Find where the given text appears and provide that cell's center as [x, y] coordinate. 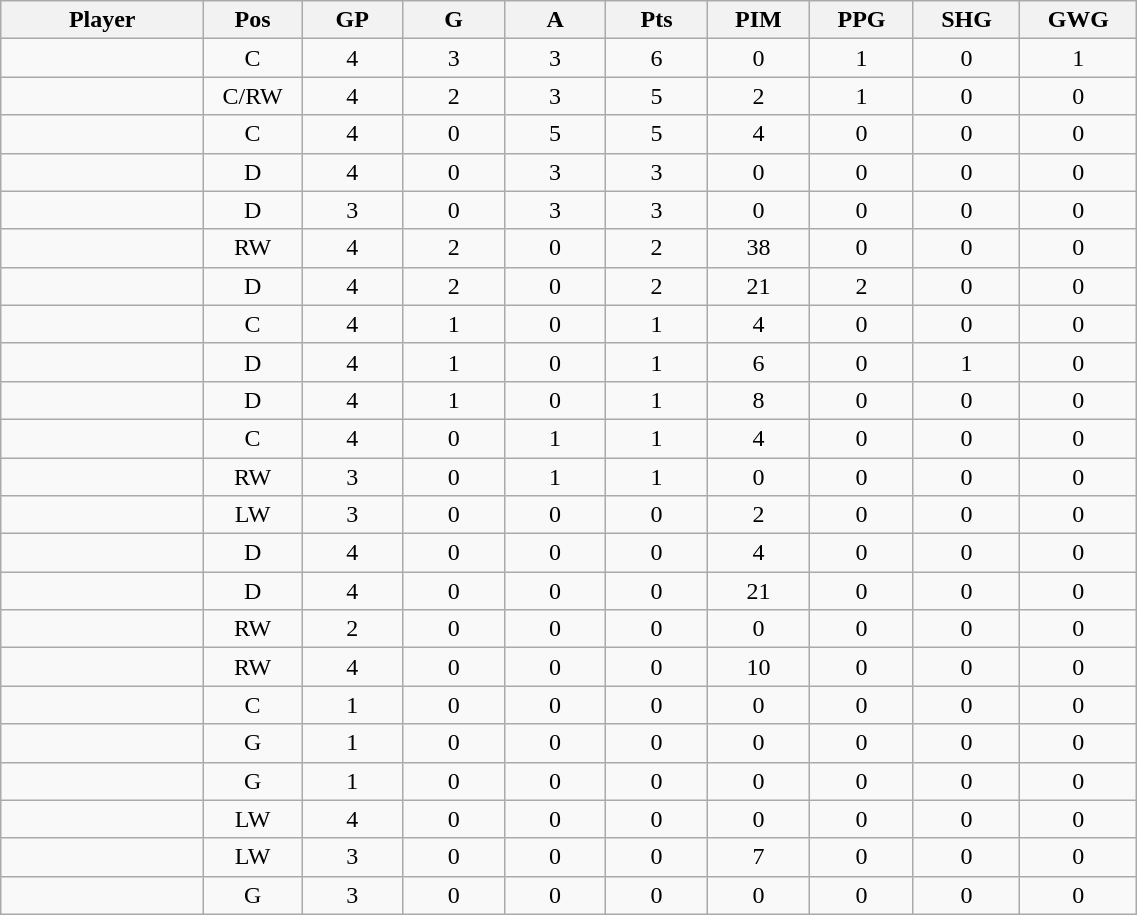
8 [758, 400]
Pts [656, 20]
38 [758, 248]
7 [758, 857]
PIM [758, 20]
PPG [862, 20]
GP [352, 20]
Player [102, 20]
10 [758, 667]
C/RW [253, 96]
A [554, 20]
GWG [1078, 20]
SHG [966, 20]
Pos [253, 20]
